Provide the (X, Y) coordinate of the cell's center where the given text is located.  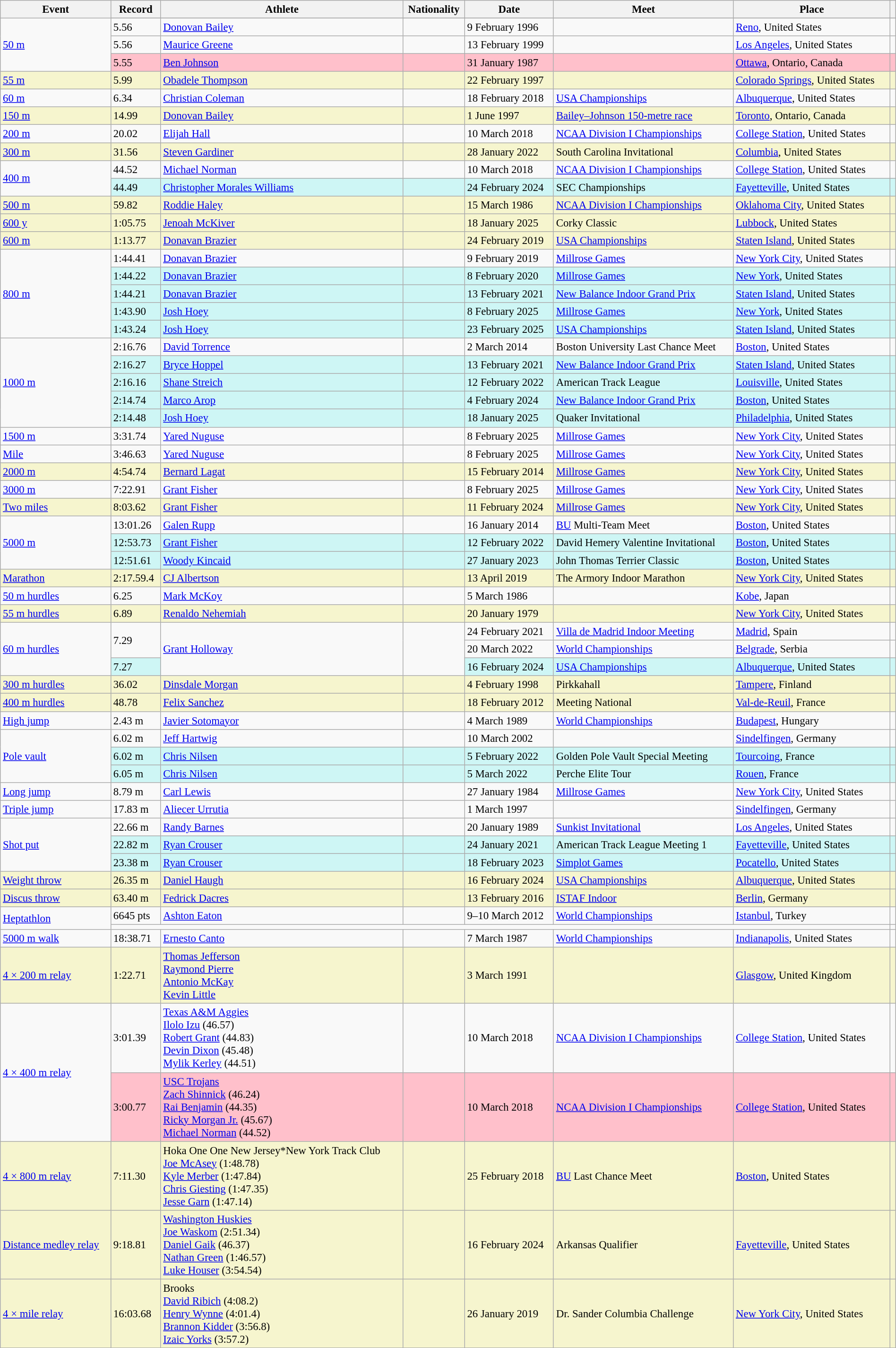
20 January 1989 (509, 827)
6.89 (136, 614)
600 y (56, 223)
25 February 2018 (509, 1176)
13 February 2016 (509, 898)
SEC Championships (643, 187)
Elijah Hall (282, 134)
Maurice Greene (282, 45)
BU Multi-Team Meet (643, 525)
6.25 (136, 596)
31 January 1987 (509, 63)
1:44.41 (136, 258)
5.55 (136, 63)
Columbia, United States (812, 152)
Jenoah McKiver (282, 223)
1:43.90 (136, 312)
4 × 400 m relay (56, 1072)
1:44.22 (136, 276)
Val-de-Reuil, France (812, 703)
13:01.26 (136, 525)
Glasgow, United Kingdom (812, 976)
1:44.21 (136, 294)
4 March 1989 (509, 721)
4:54.74 (136, 471)
Reno, United States (812, 27)
Pocatello, United States (812, 862)
American Track League (643, 383)
Quaker Invitational (643, 418)
Dinsdale Morgan (282, 685)
Boston University Last Chance Meet (643, 347)
6.05 m (136, 774)
2:17.59.4 (136, 578)
9 February 1996 (509, 27)
7 March 1987 (509, 939)
63.40 m (136, 898)
16 January 2014 (509, 525)
Toronto, Ontario, Canada (812, 116)
Steven Gardiner (282, 152)
2 March 2014 (509, 347)
BU Last Chance Meet (643, 1176)
The Armory Indoor Marathon (643, 578)
17.83 m (136, 809)
Madrid, Spain (812, 632)
Perche Elite Tour (643, 774)
Nationality (434, 9)
Carl Lewis (282, 791)
Fedrick Dacres (282, 898)
5 March 2022 (509, 774)
9:18.81 (136, 1244)
South Carolina Invitational (643, 152)
24 February 2021 (509, 632)
5000 m walk (56, 939)
Rouen, France (812, 774)
Heptathlon (56, 918)
23.38 m (136, 862)
Discus throw (56, 898)
Tampere, Finland (812, 685)
Corky Classic (643, 223)
60 m (56, 98)
Christian Coleman (282, 98)
7:11.30 (136, 1176)
Washington HuskiesJoe Waskom (2:51.34)Daniel Gaik (46.37)Nathan Green (1:46.57)Luke Houser (3:54.54) (282, 1244)
23 February 2025 (509, 330)
Long jump (56, 791)
9–10 March 2012 (509, 916)
1 March 1997 (509, 809)
Belgrade, Serbia (812, 649)
300 m (56, 152)
4 × 200 m relay (56, 976)
3:00.77 (136, 1107)
Michael Norman (282, 169)
28 January 2022 (509, 152)
18 February 2018 (509, 98)
ISTAF Indoor (643, 898)
Distance medley relay (56, 1244)
20 March 2022 (509, 649)
5 February 2022 (509, 756)
8:03.62 (136, 507)
1500 m (56, 436)
24 January 2021 (509, 845)
1:22.71 (136, 976)
BrooksDavid Ribich (4:08.2)Henry Wynne (4:01.4)Brannon Kidder (3:56.8)Izaic Yorks (3:57.2) (282, 1313)
Date (509, 9)
7.29 (136, 640)
8 February 2020 (509, 276)
36.02 (136, 685)
6645 pts (136, 916)
12:53.73 (136, 543)
15 February 2014 (509, 471)
50 m (56, 45)
2:16.27 (136, 365)
Pirkkahall (643, 685)
USC TrojansZach Shinnick (46.24)Rai Benjamin (44.35)Ricky Morgan Jr. (45.67)Michael Norman (44.52) (282, 1107)
22 February 1997 (509, 80)
Two miles (56, 507)
500 m (56, 205)
4 February 2024 (509, 400)
2:14.74 (136, 400)
18 February 2023 (509, 862)
Texas A&M AggiesIlolo Izu (46.57)Robert Grant (44.83)Devin Dixon (45.48)Mylik Kerley (44.51) (282, 1038)
Shane Streich (282, 383)
Louisville, United States (812, 383)
150 m (56, 116)
Ashton Eaton (282, 916)
9 February 2019 (509, 258)
Pole vault (56, 756)
Tourcoing, France (812, 756)
7.27 (136, 667)
22.66 m (136, 827)
Meet (643, 9)
20.02 (136, 134)
Felix Sanchez (282, 703)
CJ Albertson (282, 578)
Sunkist Invitational (643, 827)
2000 m (56, 471)
Ernesto Canto (282, 939)
26 January 2019 (509, 1313)
22.82 m (136, 845)
Renaldo Nehemiah (282, 614)
800 m (56, 294)
Oklahoma City, United States (812, 205)
Philadelphia, United States (812, 418)
Woody Kincaid (282, 560)
44.49 (136, 187)
5 March 1986 (509, 596)
Indianapolis, United States (812, 939)
1:05.75 (136, 223)
Bryce Hoppel (282, 365)
Budapest, Hungary (812, 721)
27 January 2023 (509, 560)
24 February 2019 (509, 241)
400 m (56, 178)
3:46.63 (136, 454)
Roddie Haley (282, 205)
3:01.39 (136, 1038)
Marathon (56, 578)
12:51.61 (136, 560)
2:16.16 (136, 383)
20 January 1979 (509, 614)
Thomas JeffersonRaymond PierreAntonio McKayKevin Little (282, 976)
400 m hurdles (56, 703)
Istanbul, Turkey (812, 916)
7:22.91 (136, 489)
2:14.48 (136, 418)
14.99 (136, 116)
Ben Johnson (282, 63)
4 × mile relay (56, 1313)
5.99 (136, 80)
8.79 m (136, 791)
200 m (56, 134)
Simplot Games (643, 862)
3 March 1991 (509, 976)
Ottawa, Ontario, Canada (812, 63)
Shot put (56, 844)
John Thomas Terrier Classic (643, 560)
Aliecer Urrutia (282, 809)
59.82 (136, 205)
24 February 2024 (509, 187)
Marco Arop (282, 400)
Obadele Thompson (282, 80)
3000 m (56, 489)
18:38.71 (136, 939)
1:13.77 (136, 241)
Dr. Sander Columbia Challenge (643, 1313)
4 × 800 m relay (56, 1176)
Athlete (282, 9)
31.56 (136, 152)
600 m (56, 241)
1:43.24 (136, 330)
1 June 1997 (509, 116)
Jeff Hartwig (282, 738)
26.35 m (136, 880)
60 m hurdles (56, 650)
David Torrence (282, 347)
Javier Sotomayor (282, 721)
Triple jump (56, 809)
Berlin, Germany (812, 898)
Event (56, 9)
3:31.74 (136, 436)
18 February 2012 (509, 703)
Meeting National (643, 703)
Bailey–Johnson 150-metre race (643, 116)
Randy Barnes (282, 827)
Golden Pole Vault Special Meeting (643, 756)
Mark McKoy (282, 596)
High jump (56, 721)
Arkansas Qualifier (643, 1244)
13 February 1999 (509, 45)
Bernard Lagat (282, 471)
48.78 (136, 703)
4 February 1998 (509, 685)
Lubbock, United States (812, 223)
Villa de Madrid Indoor Meeting (643, 632)
Place (812, 9)
Record (136, 9)
300 m hurdles (56, 685)
5000 m (56, 543)
Daniel Haugh (282, 880)
55 m hurdles (56, 614)
Mile (56, 454)
44.52 (136, 169)
11 February 2024 (509, 507)
Galen Rupp (282, 525)
27 January 1984 (509, 791)
American Track League Meeting 1 (643, 845)
Colorado Springs, United States (812, 80)
Kobe, Japan (812, 596)
1000 m (56, 383)
Weight throw (56, 880)
Grant Holloway (282, 650)
50 m hurdles (56, 596)
13 April 2019 (509, 578)
55 m (56, 80)
2:16.76 (136, 347)
6.34 (136, 98)
Hoka One One New Jersey*New York Track ClubJoe McAsey (1:48.78)Kyle Merber (1:47.84)Chris Giesting (1:47.35)Jesse Garn (1:47.14) (282, 1176)
David Hemery Valentine Invitational (643, 543)
Christopher Morales Williams (282, 187)
15 March 1986 (509, 205)
16:03.68 (136, 1313)
10 March 2002 (509, 738)
2.43 m (136, 721)
